For the text-containing cell, return its midpoint in (X, Y) coordinate format. 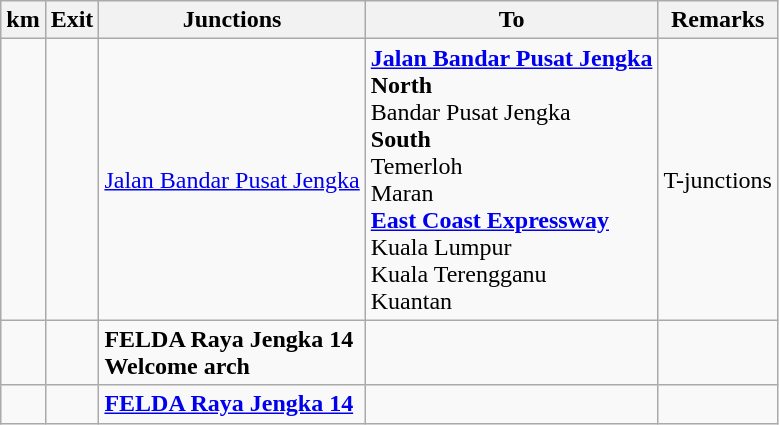
Junctions (232, 20)
T-junctions (718, 180)
Jalan Bandar Pusat Jengka (232, 180)
FELDA Raya Jengka 14Welcome arch (232, 352)
Jalan Bandar Pusat JengkaNorthBandar Pusat JengkaSouthTemerlohMaran East Coast ExpresswayKuala LumpurKuala TerengganuKuantan (512, 180)
km (23, 20)
To (512, 20)
Exit (72, 20)
Remarks (718, 20)
FELDA Raya Jengka 14 (232, 404)
